Scan for the cell matching the given text and deliver its (X, Y) coordinate at center. 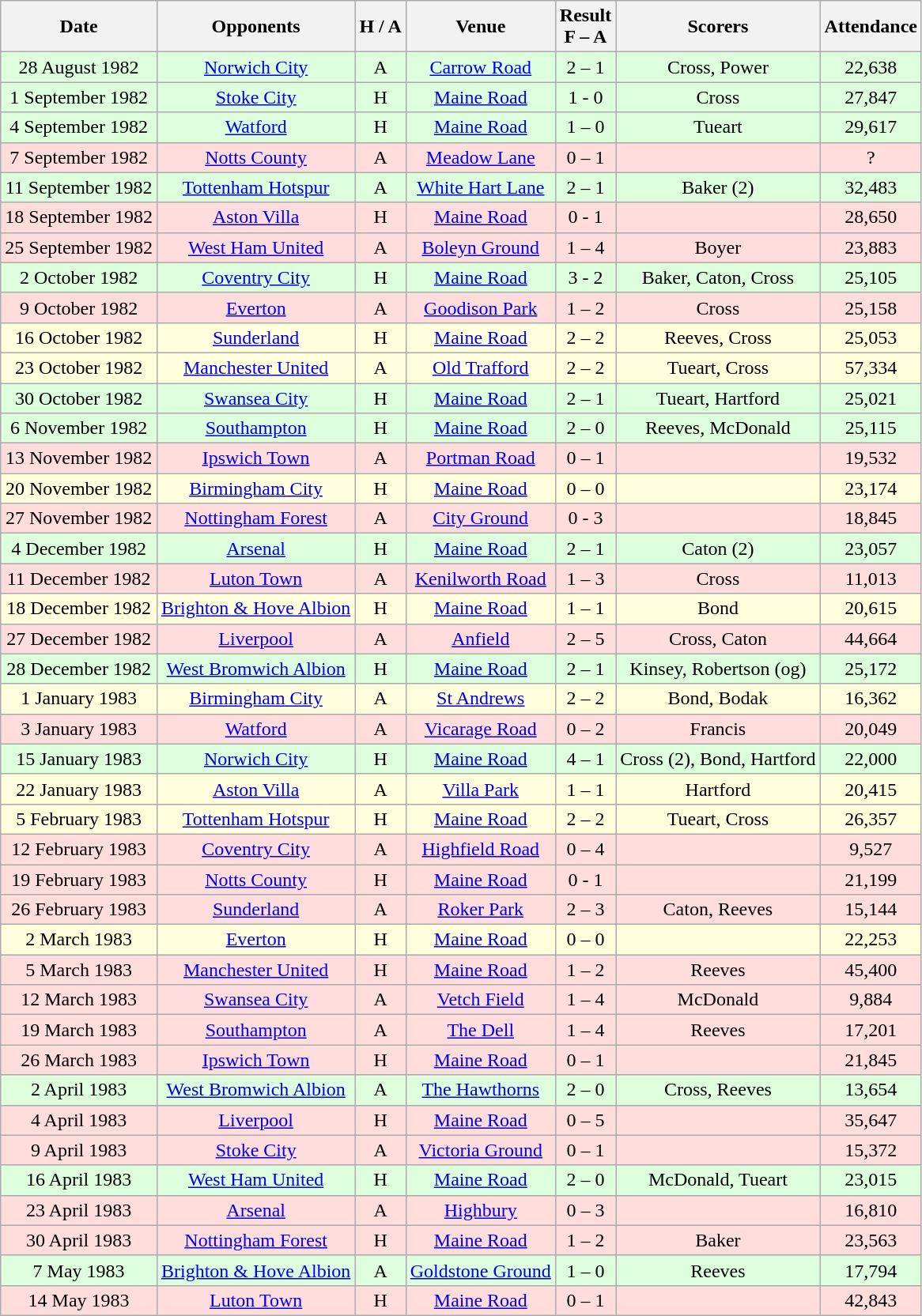
11 December 1982 (79, 579)
30 October 1982 (79, 398)
0 – 3 (585, 1210)
Bond, Bodak (718, 699)
21,199 (871, 880)
? (871, 157)
3 - 2 (585, 277)
27 December 1982 (79, 639)
15,372 (871, 1150)
23,174 (871, 488)
Reeves, Cross (718, 337)
20,415 (871, 789)
18 September 1982 (79, 217)
City Ground (481, 518)
19,532 (871, 458)
28 August 1982 (79, 67)
Caton (2) (718, 549)
Goodison Park (481, 307)
1 September 1982 (79, 97)
9,527 (871, 849)
Venue (481, 27)
0 – 2 (585, 729)
The Dell (481, 1030)
22,638 (871, 67)
Old Trafford (481, 368)
26,357 (871, 819)
1 January 1983 (79, 699)
2 – 3 (585, 910)
17,201 (871, 1030)
26 March 1983 (79, 1060)
St Andrews (481, 699)
Roker Park (481, 910)
20,049 (871, 729)
23,883 (871, 247)
25,115 (871, 428)
Anfield (481, 639)
16,810 (871, 1210)
22 January 1983 (79, 789)
0 – 4 (585, 849)
Kinsey, Robertson (og) (718, 669)
7 September 1982 (79, 157)
18 December 1982 (79, 609)
28 December 1982 (79, 669)
Attendance (871, 27)
15,144 (871, 910)
Tueart (718, 127)
35,647 (871, 1120)
Hartford (718, 789)
ResultF – A (585, 27)
Date (79, 27)
Villa Park (481, 789)
25,053 (871, 337)
Boleyn Ground (481, 247)
Victoria Ground (481, 1150)
21,845 (871, 1060)
1 – 3 (585, 579)
19 March 1983 (79, 1030)
9,884 (871, 1000)
Bond (718, 609)
Cross, Power (718, 67)
4 December 1982 (79, 549)
25,158 (871, 307)
Cross, Reeves (718, 1090)
17,794 (871, 1270)
Tueart, Hartford (718, 398)
25,172 (871, 669)
16,362 (871, 699)
15 January 1983 (79, 759)
Portman Road (481, 458)
57,334 (871, 368)
23 April 1983 (79, 1210)
16 April 1983 (79, 1180)
5 March 1983 (79, 970)
2 – 5 (585, 639)
20 November 1982 (79, 488)
5 February 1983 (79, 819)
14 May 1983 (79, 1300)
22,000 (871, 759)
Baker (718, 1240)
Kenilworth Road (481, 579)
26 February 1983 (79, 910)
McDonald (718, 1000)
11,013 (871, 579)
6 November 1982 (79, 428)
13,654 (871, 1090)
Baker, Caton, Cross (718, 277)
Goldstone Ground (481, 1270)
7 May 1983 (79, 1270)
Cross, Caton (718, 639)
Boyer (718, 247)
25,021 (871, 398)
23,015 (871, 1180)
Baker (2) (718, 187)
9 April 1983 (79, 1150)
Vetch Field (481, 1000)
12 February 1983 (79, 849)
The Hawthorns (481, 1090)
Vicarage Road (481, 729)
12 March 1983 (79, 1000)
4 – 1 (585, 759)
Highfield Road (481, 849)
23 October 1982 (79, 368)
0 – 5 (585, 1120)
16 October 1982 (79, 337)
Scorers (718, 27)
20,615 (871, 609)
23,057 (871, 549)
H / A (380, 27)
27,847 (871, 97)
13 November 1982 (79, 458)
30 April 1983 (79, 1240)
27 November 1982 (79, 518)
Carrow Road (481, 67)
19 February 1983 (79, 880)
44,664 (871, 639)
11 September 1982 (79, 187)
Caton, Reeves (718, 910)
2 April 1983 (79, 1090)
Highbury (481, 1210)
18,845 (871, 518)
Opponents (255, 27)
4 April 1983 (79, 1120)
0 - 3 (585, 518)
42,843 (871, 1300)
Reeves, McDonald (718, 428)
1 - 0 (585, 97)
45,400 (871, 970)
2 October 1982 (79, 277)
25,105 (871, 277)
Francis (718, 729)
2 March 1983 (79, 940)
23,563 (871, 1240)
McDonald, Tueart (718, 1180)
28,650 (871, 217)
32,483 (871, 187)
29,617 (871, 127)
White Hart Lane (481, 187)
22,253 (871, 940)
Cross (2), Bond, Hartford (718, 759)
Meadow Lane (481, 157)
4 September 1982 (79, 127)
9 October 1982 (79, 307)
25 September 1982 (79, 247)
3 January 1983 (79, 729)
